Scan for the cell matching the given text and deliver its [X, Y] coordinate at center. 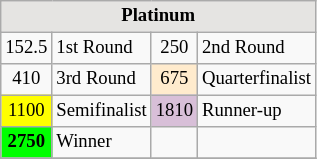
1810 [174, 112]
2750 [26, 142]
Quarterfinalist [257, 80]
1100 [26, 112]
2nd Round [257, 48]
Runner-up [257, 112]
675 [174, 80]
Platinum [158, 16]
3rd Round [102, 80]
410 [26, 80]
Semifinalist [102, 112]
152.5 [26, 48]
1st Round [102, 48]
Winner [102, 142]
250 [174, 48]
